From the cell containing the given text, extract its center point as [x, y] coordinate. 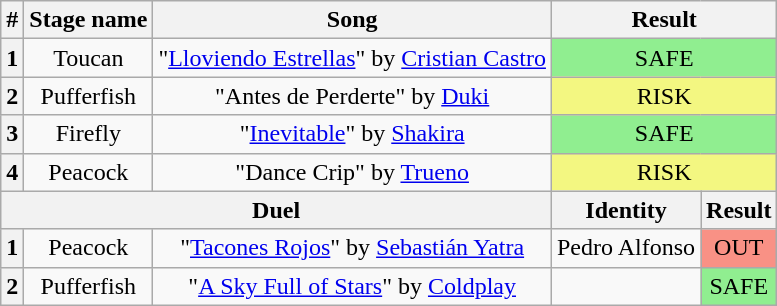
Stage name [88, 20]
"Dance Crip" by Trueno [352, 172]
Identity [626, 210]
OUT [739, 248]
Firefly [88, 134]
3 [12, 134]
"Tacones Rojos" by Sebastián Yatra [352, 248]
Toucan [88, 58]
# [12, 20]
"Lloviendo Estrellas" by Cristian Castro [352, 58]
"Inevitable" by Shakira [352, 134]
Song [352, 20]
Duel [276, 210]
Pedro Alfonso [626, 248]
"A Sky Full of Stars" by Coldplay [352, 286]
4 [12, 172]
"Antes de Perderte" by Duki [352, 96]
